Capture the cell that displays the provided text and extract its [X, Y] central coordinate. 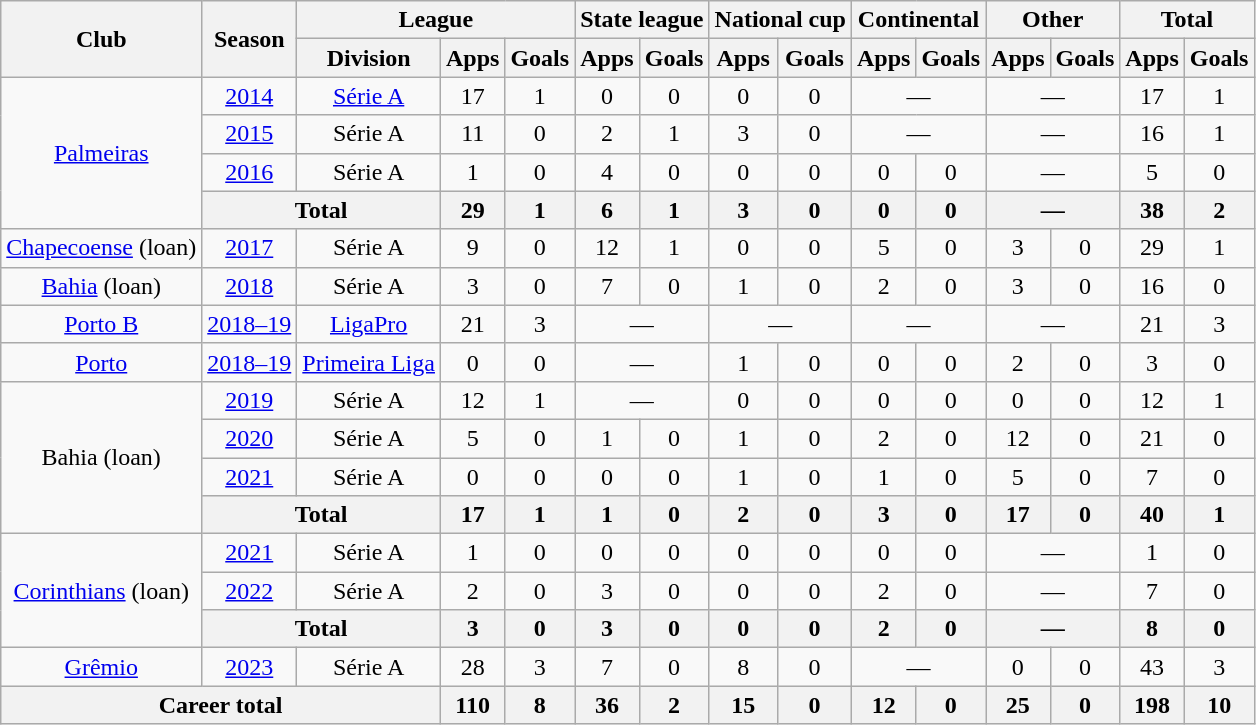
Grêmio [102, 667]
League [436, 20]
15 [743, 705]
2023 [250, 667]
40 [1152, 515]
2018 [250, 286]
38 [1152, 210]
Other [1053, 20]
25 [1018, 705]
2017 [250, 248]
2014 [250, 96]
9 [472, 248]
198 [1152, 705]
Club [102, 39]
2020 [250, 438]
28 [472, 667]
2015 [250, 134]
Porto [102, 362]
LigaPro [369, 324]
Porto B [102, 324]
11 [472, 134]
Division [369, 58]
4 [607, 172]
Primeira Liga [369, 362]
6 [607, 210]
Continental [918, 20]
2019 [250, 400]
Chapecoense (loan) [102, 248]
10 [1219, 705]
Corinthians (loan) [102, 591]
State league [642, 20]
2022 [250, 591]
Career total [221, 705]
National cup [780, 20]
Palmeiras [102, 153]
110 [472, 705]
43 [1152, 667]
Season [250, 39]
2016 [250, 172]
36 [607, 705]
